Find where the given text appears and provide that cell's center as (x, y) coordinate. 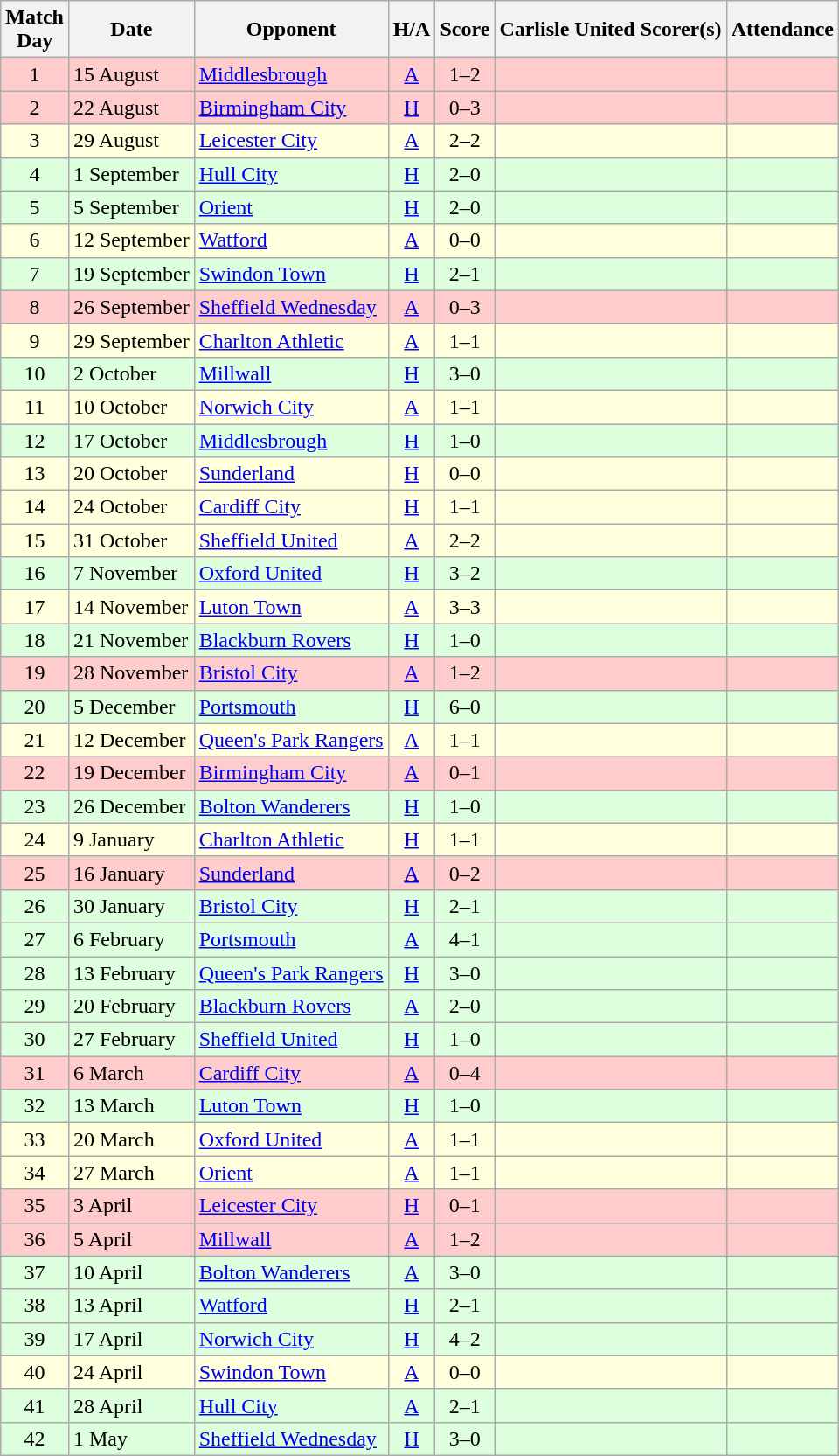
18 (35, 640)
Date (131, 30)
Carlisle United Scorer(s) (610, 30)
6 February (131, 939)
5 April (131, 1239)
21 (35, 740)
10 October (131, 407)
4 (35, 174)
Opponent (291, 30)
27 March (131, 1173)
19 September (131, 274)
20 (35, 707)
6–0 (465, 707)
Score (465, 30)
22 (35, 773)
29 September (131, 340)
2 (35, 108)
4–1 (465, 939)
10 (35, 373)
5 September (131, 207)
27 (35, 939)
7 (35, 274)
3–2 (465, 574)
34 (35, 1173)
32 (35, 1106)
13 April (131, 1306)
31 October (131, 540)
Match Day (35, 30)
42 (35, 1439)
6 March (131, 1073)
27 February (131, 1040)
26 September (131, 307)
35 (35, 1206)
24 (35, 839)
28 November (131, 673)
Attendance (782, 30)
26 December (131, 806)
6 (35, 240)
23 (35, 806)
33 (35, 1139)
17 April (131, 1339)
37 (35, 1272)
13 (35, 474)
36 (35, 1239)
3 April (131, 1206)
10 April (131, 1272)
30 (35, 1040)
5 December (131, 707)
20 October (131, 474)
14 (35, 507)
14 November (131, 607)
25 (35, 873)
13 February (131, 973)
5 (35, 207)
26 (35, 906)
12 (35, 440)
9 January (131, 839)
22 August (131, 108)
2 October (131, 373)
12 September (131, 240)
1 September (131, 174)
17 October (131, 440)
11 (35, 407)
29 (35, 1007)
19 (35, 673)
29 August (131, 141)
0–2 (465, 873)
8 (35, 307)
12 December (131, 740)
13 March (131, 1106)
3 (35, 141)
7 November (131, 574)
20 February (131, 1007)
9 (35, 340)
20 March (131, 1139)
38 (35, 1306)
28 (35, 973)
16 January (131, 873)
1 (35, 74)
40 (35, 1372)
1 May (131, 1439)
31 (35, 1073)
19 December (131, 773)
21 November (131, 640)
24 April (131, 1372)
0–4 (465, 1073)
41 (35, 1405)
15 August (131, 74)
24 October (131, 507)
39 (35, 1339)
H/A (412, 30)
16 (35, 574)
3–3 (465, 607)
17 (35, 607)
28 April (131, 1405)
4–2 (465, 1339)
30 January (131, 906)
15 (35, 540)
